Capture the cell that displays the provided text and extract its [x, y] central coordinate. 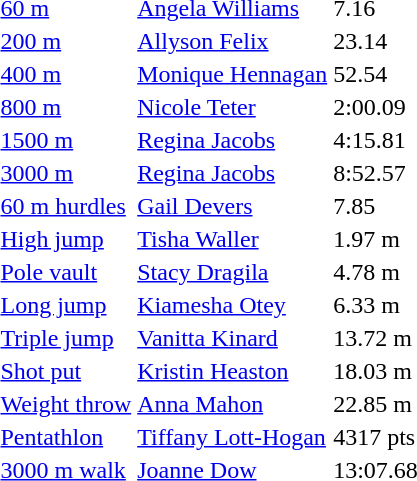
Gail Devers [232, 206]
Allyson Felix [232, 41]
Vanitta Kinard [232, 338]
Kristin Heaston [232, 371]
Tisha Waller [232, 239]
Tiffany Lott-Hogan [232, 437]
Anna Mahon [232, 404]
Kiamesha Otey [232, 305]
Nicole Teter [232, 107]
Stacy Dragila [232, 272]
Monique Hennagan [232, 74]
